Find where the given text appears and provide that cell's center as [X, Y] coordinate. 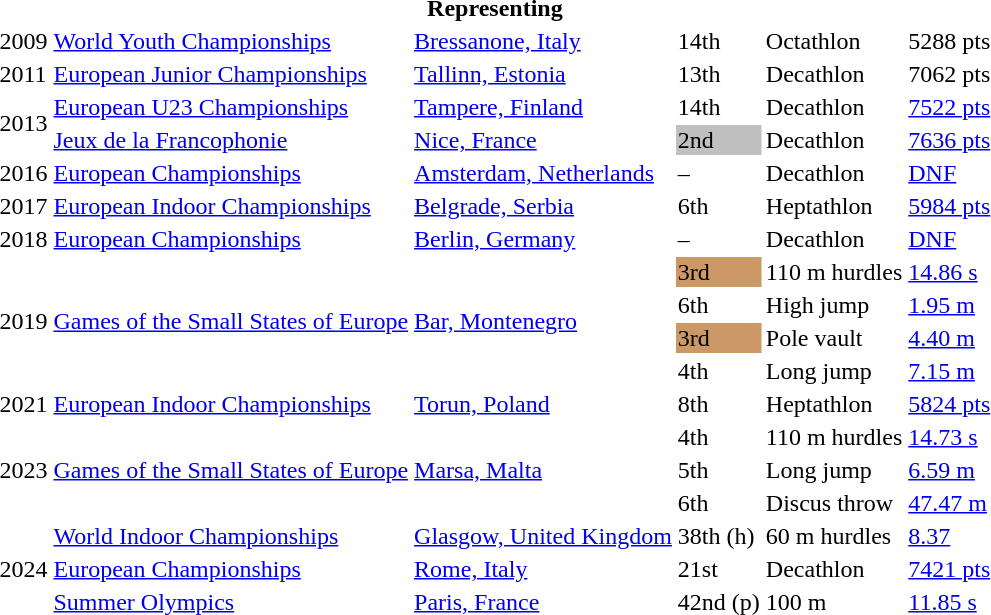
Nice, France [544, 140]
5th [718, 470]
Glasgow, United Kingdom [544, 536]
8th [718, 404]
Octathlon [834, 41]
Pole vault [834, 338]
2nd [718, 140]
Discus throw [834, 503]
Belgrade, Serbia [544, 206]
World Youth Championships [231, 41]
World Indoor Championships [231, 536]
Rome, Italy [544, 569]
13th [718, 74]
European Junior Championships [231, 74]
Amsterdam, Netherlands [544, 173]
Bressanone, Italy [544, 41]
21st [718, 569]
High jump [834, 305]
Torun, Poland [544, 404]
38th (h) [718, 536]
Tampere, Finland [544, 107]
Jeux de la Francophonie [231, 140]
Tallinn, Estonia [544, 74]
European U23 Championships [231, 107]
Bar, Montenegro [544, 322]
60 m hurdles [834, 536]
Berlin, Germany [544, 239]
Marsa, Malta [544, 470]
